Find where the given text appears and provide that cell's center as (x, y) coordinate. 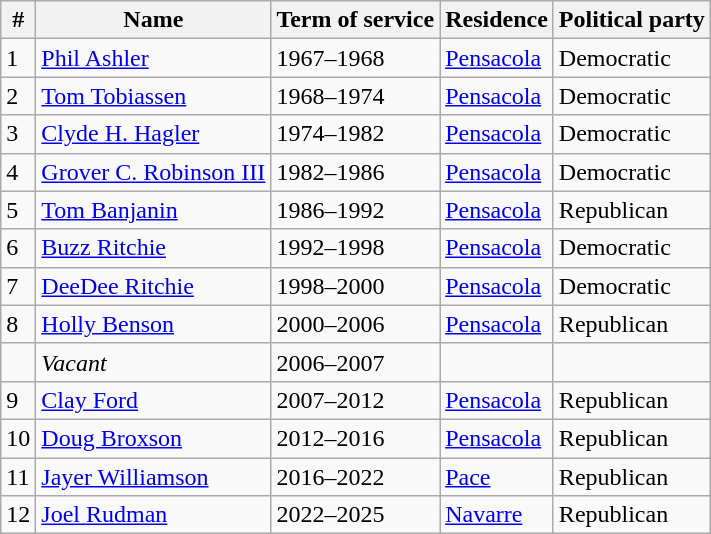
9 (18, 400)
Phil Ashler (154, 58)
Doug Broxson (154, 438)
1992–1998 (356, 248)
8 (18, 324)
2000–2006 (356, 324)
12 (18, 515)
Navarre (497, 515)
2016–2022 (356, 477)
Holly Benson (154, 324)
10 (18, 438)
Tom Banjanin (154, 210)
4 (18, 172)
2 (18, 96)
1967–1968 (356, 58)
1986–1992 (356, 210)
Grover C. Robinson III (154, 172)
Vacant (154, 362)
1998–2000 (356, 286)
Pace (497, 477)
1982–1986 (356, 172)
3 (18, 134)
Political party (632, 20)
Joel Rudman (154, 515)
2007–2012 (356, 400)
Buzz Ritchie (154, 248)
Clyde H. Hagler (154, 134)
Jayer Williamson (154, 477)
# (18, 20)
1974–1982 (356, 134)
1968–1974 (356, 96)
7 (18, 286)
Residence (497, 20)
DeeDee Ritchie (154, 286)
Name (154, 20)
2006–2007 (356, 362)
Tom Tobiassen (154, 96)
Term of service (356, 20)
1 (18, 58)
2022–2025 (356, 515)
6 (18, 248)
11 (18, 477)
2012–2016 (356, 438)
Clay Ford (154, 400)
5 (18, 210)
